Locate the cell with the specified text and output its (x, y) center coordinate. 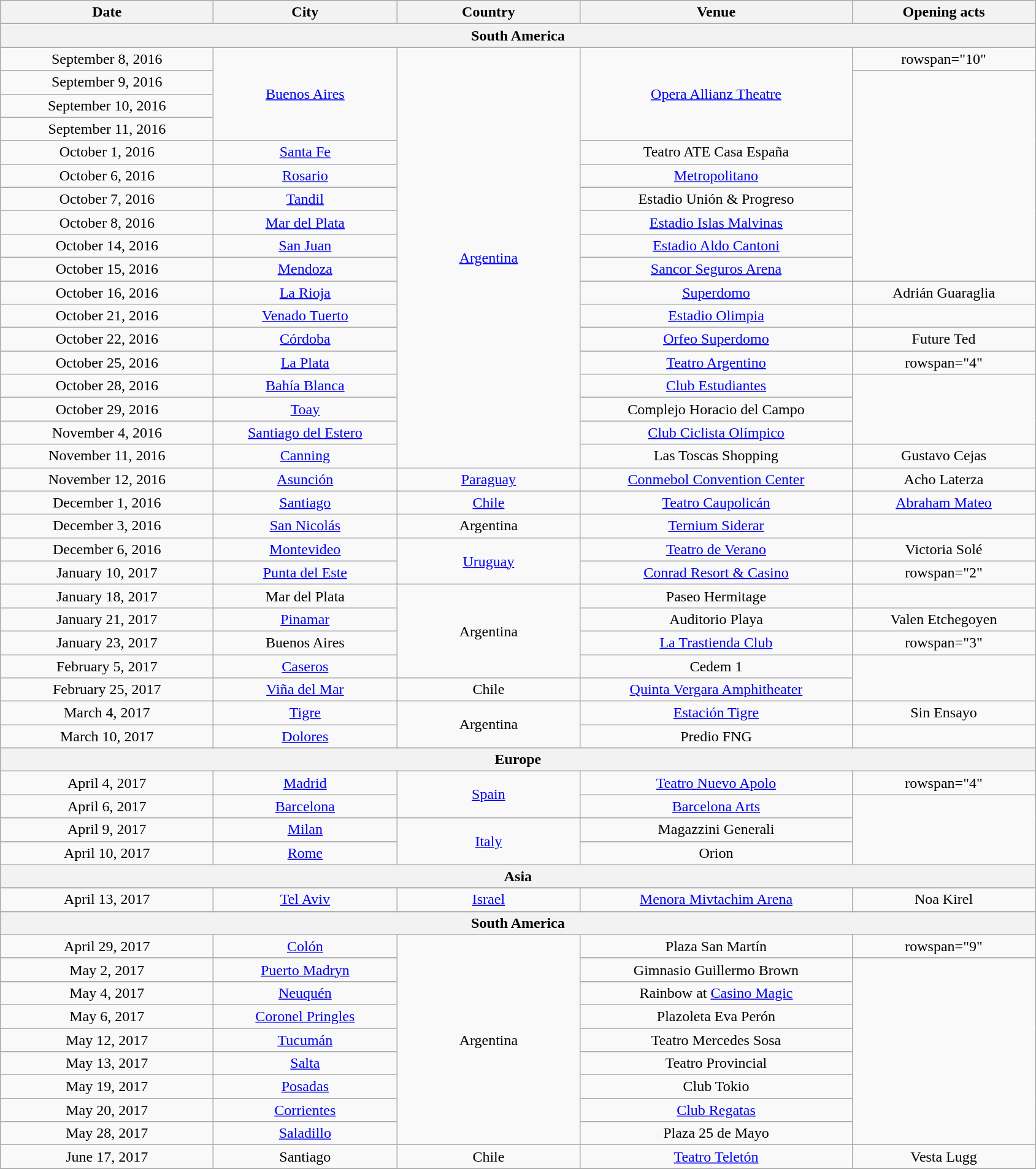
Canning (305, 456)
October 14, 2016 (107, 245)
City (305, 12)
Puerto Madryn (305, 970)
January 10, 2017 (107, 573)
Plaza 25 de Mayo (716, 1133)
April 10, 2017 (107, 853)
October 22, 2016 (107, 339)
May 2, 2017 (107, 970)
December 6, 2016 (107, 549)
Future Ted (943, 339)
Barcelona Arts (716, 806)
January 18, 2017 (107, 596)
Córdoba (305, 339)
Viña del Mar (305, 690)
Plaza San Martín (716, 946)
Madrid (305, 783)
Teatro Teletón (716, 1157)
Europe (518, 760)
Conmebol Convention Center (716, 479)
May 6, 2017 (107, 1016)
April 13, 2017 (107, 900)
Gustavo Cejas (943, 456)
Italy (488, 841)
November 12, 2016 (107, 479)
Saladillo (305, 1133)
Vesta Lugg (943, 1157)
San Juan (305, 245)
February 25, 2017 (107, 690)
Superdomo (716, 293)
rowspan="3" (943, 642)
Venue (716, 12)
Complejo Horacio del Campo (716, 409)
October 25, 2016 (107, 363)
Abraham Mateo (943, 503)
Paraguay (488, 479)
Metropolitano (716, 176)
Las Toscas Shopping (716, 456)
November 11, 2016 (107, 456)
Venado Tuerto (305, 316)
Auditorio Playa (716, 619)
Asunción (305, 479)
Toay (305, 409)
Estación Tigre (716, 713)
October 29, 2016 (107, 409)
Club Regatas (716, 1110)
Barcelona (305, 806)
February 5, 2017 (107, 666)
Quinta Vergara Amphitheater (716, 690)
Milan (305, 830)
September 8, 2016 (107, 59)
October 28, 2016 (107, 386)
October 15, 2016 (107, 269)
October 6, 2016 (107, 176)
rowspan="9" (943, 946)
Menora Mivtachim Arena (716, 900)
January 23, 2017 (107, 642)
Gimnasio Guillermo Brown (716, 970)
September 9, 2016 (107, 82)
Club Ciclista Olímpico (716, 433)
Teatro Mercedes Sosa (716, 1040)
rowspan="2" (943, 573)
April 29, 2017 (107, 946)
Montevideo (305, 549)
Estadio Unión & Progreso (716, 199)
San Nicolás (305, 526)
Teatro Nuevo Apolo (716, 783)
La Rioja (305, 293)
May 13, 2017 (107, 1063)
March 4, 2017 (107, 713)
January 21, 2017 (107, 619)
Santiago del Estero (305, 433)
May 20, 2017 (107, 1110)
May 19, 2017 (107, 1087)
October 7, 2016 (107, 199)
Tel Aviv (305, 900)
October 21, 2016 (107, 316)
September 10, 2016 (107, 106)
Estadio Olimpia (716, 316)
Orfeo Superdomo (716, 339)
Pinamar (305, 619)
Adrián Guaraglia (943, 293)
Magazzini Generali (716, 830)
May 4, 2017 (107, 993)
December 1, 2016 (107, 503)
Teatro Provincial (716, 1063)
Teatro ATE Casa España (716, 152)
Date (107, 12)
Club Estudiantes (716, 386)
Asia (518, 876)
Israel (488, 900)
Rome (305, 853)
Caseros (305, 666)
Teatro de Verano (716, 549)
Posadas (305, 1087)
Dolores (305, 736)
April 6, 2017 (107, 806)
La Plata (305, 363)
October 1, 2016 (107, 152)
Tucumán (305, 1040)
Victoria Solé (943, 549)
Cedem 1 (716, 666)
April 4, 2017 (107, 783)
March 10, 2017 (107, 736)
rowspan="10" (943, 59)
Club Tokio (716, 1087)
Predio FNG (716, 736)
Tigre (305, 713)
Uruguay (488, 561)
Teatro Caupolicán (716, 503)
December 3, 2016 (107, 526)
November 4, 2016 (107, 433)
Santa Fe (305, 152)
May 28, 2017 (107, 1133)
April 9, 2017 (107, 830)
Rosario (305, 176)
Punta del Este (305, 573)
Ternium Siderar (716, 526)
June 17, 2017 (107, 1157)
Plazoleta Eva Perón (716, 1016)
Rainbow at Casino Magic (716, 993)
Sin Ensayo (943, 713)
Spain (488, 795)
May 12, 2017 (107, 1040)
Valen Etchegoyen (943, 619)
Corrientes (305, 1110)
October 16, 2016 (107, 293)
Noa Kirel (943, 900)
Opera Allianz Theatre (716, 94)
Salta (305, 1063)
Mendoza (305, 269)
La Trastienda Club (716, 642)
Orion (716, 853)
Paseo Hermitage (716, 596)
Tandil (305, 199)
Teatro Argentino (716, 363)
Sancor Seguros Arena (716, 269)
October 8, 2016 (107, 222)
Colón (305, 946)
Neuquén (305, 993)
Coronel Pringles (305, 1016)
Conrad Resort & Casino (716, 573)
September 11, 2016 (107, 129)
Opening acts (943, 12)
Estadio Aldo Cantoni (716, 245)
Country (488, 12)
Estadio Islas Malvinas (716, 222)
Acho Laterza (943, 479)
Bahía Blanca (305, 386)
